For the text-containing cell, return its midpoint in (x, y) coordinate format. 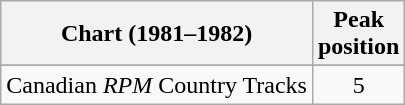
Canadian RPM Country Tracks (157, 85)
Chart (1981–1982) (157, 34)
5 (358, 85)
Peakposition (358, 34)
